Return the (X, Y) coordinate for the center point of the cell that contains the specified text.  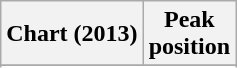
Peak position (189, 34)
Chart (2013) (72, 34)
